Locate the cell with the specified text and output its (x, y) center coordinate. 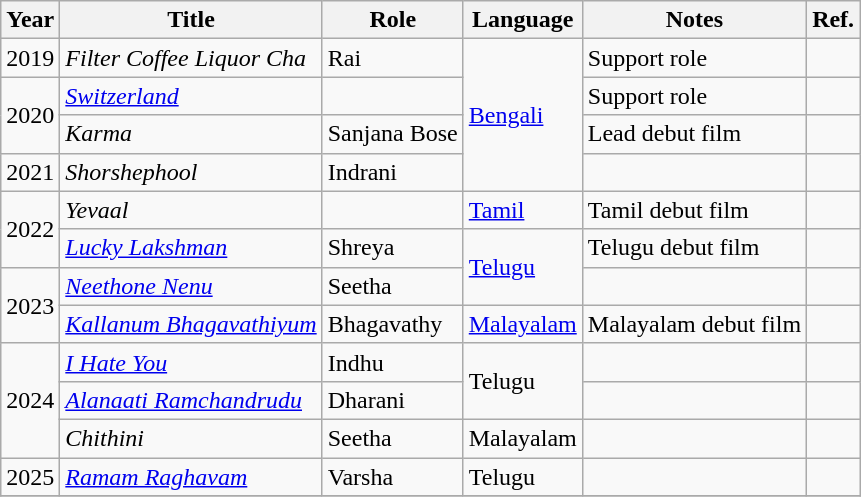
Role (392, 20)
Kallanum Bhagavathiyum (191, 324)
2023 (30, 305)
Language (522, 20)
Lucky Lakshman (191, 248)
Lead debut film (694, 134)
Notes (694, 20)
2020 (30, 115)
Year (30, 20)
Ramam Raghavam (191, 477)
2022 (30, 229)
2025 (30, 477)
Bengali (522, 115)
Ref. (834, 20)
Filter Coffee Liquor Cha (191, 58)
Sanjana Bose (392, 134)
2019 (30, 58)
Karma (191, 134)
2021 (30, 172)
I Hate You (191, 362)
2024 (30, 400)
Alanaati Ramchandrudu (191, 400)
Chithini (191, 438)
Bhagavathy (392, 324)
Malayalam debut film (694, 324)
Yevaal (191, 210)
Telugu debut film (694, 248)
Indrani (392, 172)
Indhu (392, 362)
Title (191, 20)
Tamil debut film (694, 210)
Tamil (522, 210)
Dharani (392, 400)
Shreya (392, 248)
Rai (392, 58)
Shorshephool (191, 172)
Neethone Nenu (191, 286)
Varsha (392, 477)
Switzerland (191, 96)
